From the cell containing the given text, extract its center point as (X, Y) coordinate. 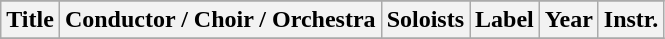
Year (568, 20)
Instr. (631, 20)
Conductor / Choir / Orchestra (220, 20)
Title (30, 20)
Soloists (425, 20)
Label (505, 20)
